Extract the [X, Y] coordinate from the center of the cell holding the provided text.  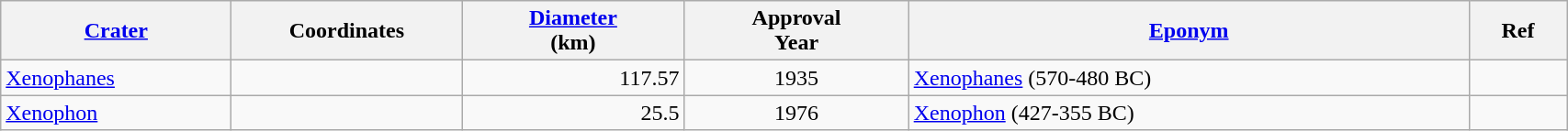
Ref [1517, 31]
Coordinates [347, 31]
1976 [796, 113]
25.5 [573, 113]
1935 [796, 78]
Xenophon [116, 113]
Eponym [1189, 31]
ApprovalYear [796, 31]
Diameter(km) [573, 31]
Crater [116, 31]
Xenophanes (570-480 BC) [1189, 78]
Xenophon (427-355 BC) [1189, 113]
Xenophanes [116, 78]
117.57 [573, 78]
